Pinpoint the cell where the given text exists, returning its (x, y) midpoint coordinate. 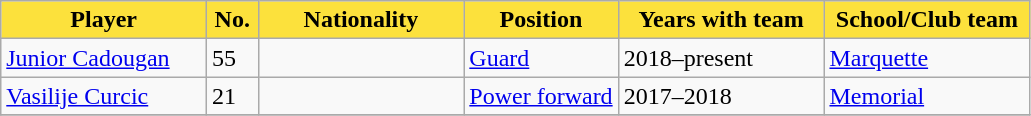
Memorial (927, 96)
Vasilije Curcic (104, 96)
2017–2018 (721, 96)
School/Club team (927, 20)
Position (541, 20)
55 (232, 58)
21 (232, 96)
No. (232, 20)
Marquette (927, 58)
Nationality (361, 20)
Power forward (541, 96)
Years with team (721, 20)
Junior Cadougan (104, 58)
2018–present (721, 58)
Guard (541, 58)
Player (104, 20)
